Determine the (X, Y) coordinate at the center of the cell enclosing the given text.  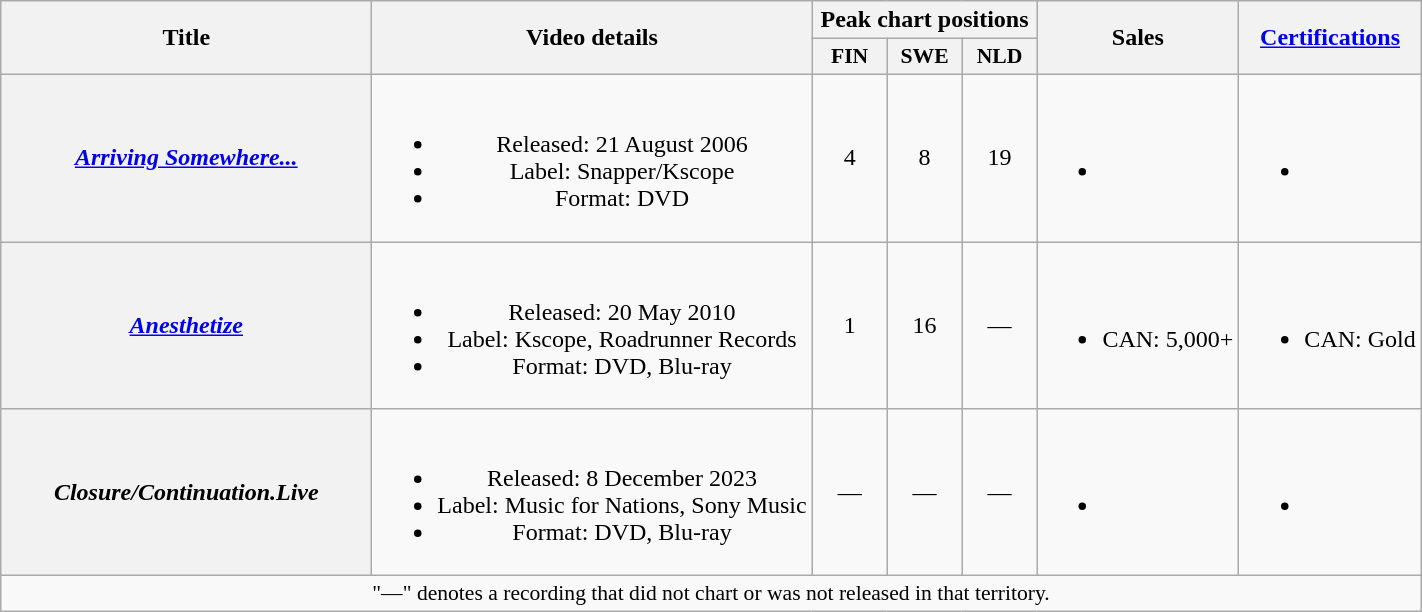
SWE (924, 57)
Video details (592, 38)
Released: 8 December 2023Label: Music for Nations, Sony MusicFormat: DVD, Blu-ray (592, 492)
19 (1000, 158)
4 (850, 158)
Sales (1138, 38)
Certifications (1330, 38)
8 (924, 158)
FIN (850, 57)
"—" denotes a recording that did not chart or was not released in that territory. (711, 594)
Title (186, 38)
16 (924, 326)
1 (850, 326)
Peak chart positions (924, 20)
Arriving Somewhere... (186, 158)
Anesthetize (186, 326)
Released: 20 May 2010Label: Kscope, Roadrunner RecordsFormat: DVD, Blu-ray (592, 326)
CAN: 5,000+ (1138, 326)
Closure/Continuation.Live (186, 492)
NLD (1000, 57)
Released: 21 August 2006Label: Snapper/KscopeFormat: DVD (592, 158)
CAN: Gold (1330, 326)
